Return [X, Y] of the center of cell containing provided text 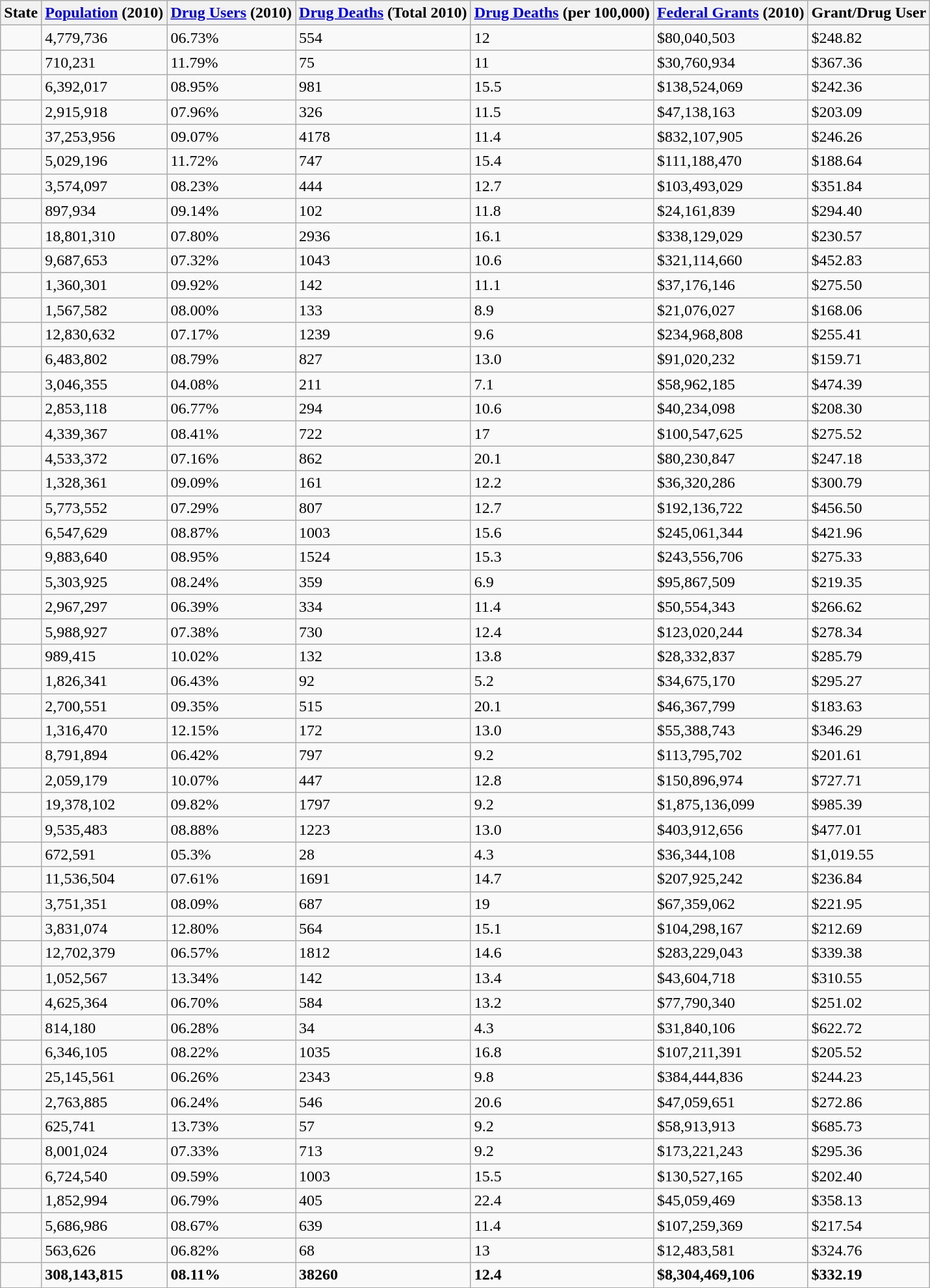
09.07% [231, 137]
$832,107,905 [730, 137]
09.59% [231, 1176]
444 [383, 186]
$275.52 [869, 434]
672,591 [104, 854]
16.8 [562, 1052]
$104,298,167 [730, 928]
8,791,894 [104, 756]
$30,760,934 [730, 62]
12.2 [562, 483]
13.4 [562, 978]
$95,867,509 [730, 582]
2,059,179 [104, 780]
09.92% [231, 285]
$685.73 [869, 1127]
$332.19 [869, 1275]
12,830,632 [104, 335]
13.8 [562, 656]
$230.57 [869, 235]
07.96% [231, 112]
2,853,118 [104, 409]
$283,229,043 [730, 953]
827 [383, 360]
6,346,105 [104, 1052]
1,567,582 [104, 310]
$474.39 [869, 384]
897,934 [104, 211]
$221.95 [869, 904]
1691 [383, 879]
$201.61 [869, 756]
294 [383, 409]
$12,483,581 [730, 1250]
$294.40 [869, 211]
08.24% [231, 582]
12,702,379 [104, 953]
Drug Deaths (per 100,000) [562, 13]
17 [562, 434]
$275.33 [869, 557]
07.61% [231, 879]
$205.52 [869, 1052]
$243,556,706 [730, 557]
807 [383, 508]
Population (2010) [104, 13]
$421.96 [869, 532]
$310.55 [869, 978]
13.2 [562, 1003]
$339.38 [869, 953]
$295.36 [869, 1151]
05.3% [231, 854]
4,533,372 [104, 458]
13.73% [231, 1127]
04.08% [231, 384]
5,029,196 [104, 161]
06.73% [231, 38]
10.02% [231, 656]
06.79% [231, 1201]
06.77% [231, 409]
3,831,074 [104, 928]
37,253,956 [104, 137]
07.80% [231, 235]
564 [383, 928]
9,687,653 [104, 260]
9,883,640 [104, 557]
$219.35 [869, 582]
132 [383, 656]
Grant/Drug User [869, 13]
07.29% [231, 508]
$272.86 [869, 1102]
687 [383, 904]
2343 [383, 1077]
102 [383, 211]
747 [383, 161]
$477.01 [869, 830]
1043 [383, 260]
$1,019.55 [869, 854]
$985.39 [869, 805]
$8,304,469,106 [730, 1275]
308,143,815 [104, 1275]
$338,129,029 [730, 235]
1,852,994 [104, 1201]
08.11% [231, 1275]
$36,344,108 [730, 854]
$100,547,625 [730, 434]
22.4 [562, 1201]
8.9 [562, 310]
10.07% [231, 780]
$207,925,242 [730, 879]
4178 [383, 137]
$203.09 [869, 112]
09.14% [231, 211]
$188.64 [869, 161]
$248.82 [869, 38]
563,626 [104, 1250]
$456.50 [869, 508]
16.1 [562, 235]
$295.27 [869, 681]
20.6 [562, 1102]
$208.30 [869, 409]
15.1 [562, 928]
$234,968,808 [730, 335]
13 [562, 1250]
08.88% [231, 830]
06.82% [231, 1250]
$111,188,470 [730, 161]
5,988,927 [104, 631]
5,686,986 [104, 1226]
$67,359,062 [730, 904]
546 [383, 1102]
2,915,918 [104, 112]
1,316,470 [104, 731]
584 [383, 1003]
6.9 [562, 582]
$45,059,469 [730, 1201]
19,378,102 [104, 805]
$367.36 [869, 62]
722 [383, 434]
12 [562, 38]
$217.54 [869, 1226]
06.26% [231, 1077]
$727.71 [869, 780]
211 [383, 384]
$622.72 [869, 1027]
$40,234,098 [730, 409]
515 [383, 705]
$37,176,146 [730, 285]
3,574,097 [104, 186]
11.1 [562, 285]
554 [383, 38]
$255.41 [869, 335]
$192,136,722 [730, 508]
$58,913,913 [730, 1127]
797 [383, 756]
625,741 [104, 1127]
11.72% [231, 161]
11.8 [562, 211]
92 [383, 681]
$113,795,702 [730, 756]
19 [562, 904]
1,052,567 [104, 978]
$34,675,170 [730, 681]
172 [383, 731]
18,801,310 [104, 235]
08.00% [231, 310]
12.8 [562, 780]
$384,444,836 [730, 1077]
11 [562, 62]
4,779,736 [104, 38]
$80,230,847 [730, 458]
28 [383, 854]
$251.02 [869, 1003]
11.79% [231, 62]
814,180 [104, 1027]
12.80% [231, 928]
$123,020,244 [730, 631]
$77,790,340 [730, 1003]
08.22% [231, 1052]
$321,114,660 [730, 260]
11,536,504 [104, 879]
$266.62 [869, 607]
$452.83 [869, 260]
$91,020,232 [730, 360]
447 [383, 780]
15.6 [562, 532]
6,392,017 [104, 87]
5.2 [562, 681]
$28,332,837 [730, 656]
25,145,561 [104, 1077]
75 [383, 62]
34 [383, 1027]
4,339,367 [104, 434]
$245,061,344 [730, 532]
$300.79 [869, 483]
$358.13 [869, 1201]
730 [383, 631]
$275.50 [869, 285]
$244.23 [869, 1077]
$31,840,106 [730, 1027]
5,773,552 [104, 508]
1,826,341 [104, 681]
07.33% [231, 1151]
$107,211,391 [730, 1052]
8,001,024 [104, 1151]
6,724,540 [104, 1176]
1,360,301 [104, 285]
326 [383, 112]
14.7 [562, 879]
08.79% [231, 360]
$55,388,743 [730, 731]
2,763,885 [104, 1102]
$138,524,069 [730, 87]
$403,912,656 [730, 830]
State [21, 13]
06.70% [231, 1003]
12.15% [231, 731]
3,751,351 [104, 904]
1223 [383, 830]
$278.34 [869, 631]
$242.36 [869, 87]
$346.29 [869, 731]
5,303,925 [104, 582]
09.09% [231, 483]
3,046,355 [104, 384]
06.42% [231, 756]
09.35% [231, 705]
$24,161,839 [730, 211]
$246.26 [869, 137]
9,535,483 [104, 830]
$285.79 [869, 656]
$1,875,136,099 [730, 805]
$130,527,165 [730, 1176]
15.3 [562, 557]
08.09% [231, 904]
359 [383, 582]
38260 [383, 1275]
1812 [383, 953]
$351.84 [869, 186]
989,415 [104, 656]
$150,896,974 [730, 780]
981 [383, 87]
6,483,802 [104, 360]
06.24% [231, 1102]
$21,076,027 [730, 310]
$183.63 [869, 705]
2936 [383, 235]
$159.71 [869, 360]
$50,554,343 [730, 607]
07.32% [231, 260]
$247.18 [869, 458]
08.87% [231, 532]
68 [383, 1250]
7.1 [562, 384]
1035 [383, 1052]
713 [383, 1151]
15.4 [562, 161]
1524 [383, 557]
08.41% [231, 434]
$36,320,286 [730, 483]
$212.69 [869, 928]
$47,138,163 [730, 112]
9.6 [562, 335]
07.17% [231, 335]
$46,367,799 [730, 705]
$168.06 [869, 310]
862 [383, 458]
$103,493,029 [730, 186]
11.5 [562, 112]
2,967,297 [104, 607]
1239 [383, 335]
Drug Deaths (Total 2010) [383, 13]
$202.40 [869, 1176]
06.57% [231, 953]
57 [383, 1127]
08.67% [231, 1226]
161 [383, 483]
13.34% [231, 978]
133 [383, 310]
$236.84 [869, 879]
06.39% [231, 607]
07.38% [231, 631]
9.8 [562, 1077]
$107,259,369 [730, 1226]
14.6 [562, 953]
334 [383, 607]
$173,221,243 [730, 1151]
1797 [383, 805]
$47,059,651 [730, 1102]
08.23% [231, 186]
06.43% [231, 681]
4,625,364 [104, 1003]
07.16% [231, 458]
710,231 [104, 62]
09.82% [231, 805]
06.28% [231, 1027]
6,547,629 [104, 532]
639 [383, 1226]
405 [383, 1201]
$58,962,185 [730, 384]
$43,604,718 [730, 978]
Federal Grants (2010) [730, 13]
Drug Users (2010) [231, 13]
2,700,551 [104, 705]
1,328,361 [104, 483]
$80,040,503 [730, 38]
$324.76 [869, 1250]
